Search for the cell housing the specified text and yield its [X, Y] center coordinate. 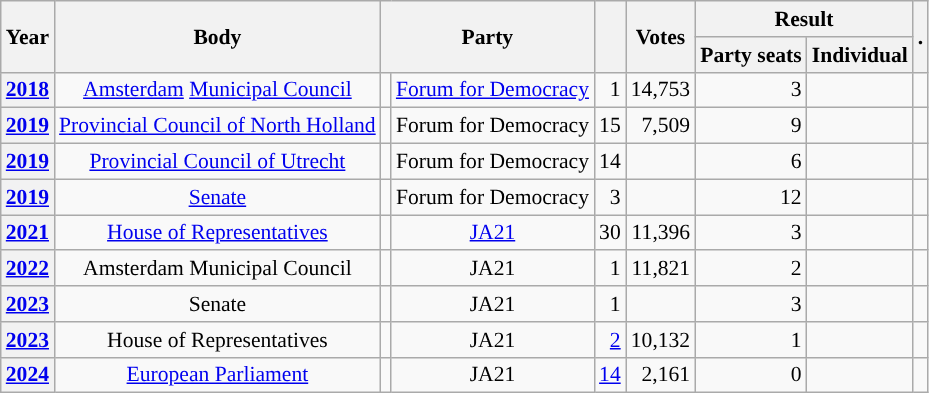
Party [488, 36]
11,396 [660, 233]
2018 [28, 90]
9 [750, 126]
2021 [28, 233]
12 [750, 197]
30 [610, 233]
Individual [860, 55]
Party seats [750, 55]
14,753 [660, 90]
6 [750, 162]
Provincial Council of North Holland [218, 126]
Result [804, 19]
2024 [28, 375]
7,509 [660, 126]
2,161 [660, 375]
11,821 [660, 269]
Provincial Council of Utrecht [218, 162]
Body [218, 36]
Votes [660, 36]
0 [750, 375]
European Parliament [218, 375]
. [921, 36]
15 [610, 126]
10,132 [660, 340]
Year [28, 36]
2022 [28, 269]
